Determine the [X, Y] coordinate at the center of the cell enclosing the given text.  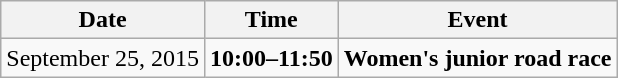
September 25, 2015 [103, 58]
Date [103, 20]
Time [271, 20]
Women's junior road race [478, 58]
10:00–11:50 [271, 58]
Event [478, 20]
